Detect which cell encompasses the target text, then output its [x, y] center coordinate. 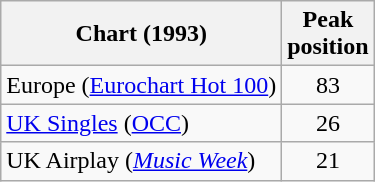
Europe (Eurochart Hot 100) [142, 85]
26 [328, 123]
83 [328, 85]
UK Airplay (Music Week) [142, 161]
UK Singles (OCC) [142, 123]
21 [328, 161]
Chart (1993) [142, 34]
Peakposition [328, 34]
